For the text-containing cell, return its midpoint in (x, y) coordinate format. 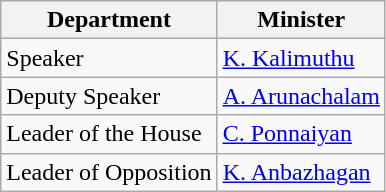
Department (109, 20)
C. Ponnaiyan (301, 134)
K. Kalimuthu (301, 58)
K. Anbazhagan (301, 172)
Speaker (109, 58)
Deputy Speaker (109, 96)
Leader of Opposition (109, 172)
Minister (301, 20)
Leader of the House (109, 134)
A. Arunachalam (301, 96)
